Return [x, y] of the center of cell containing provided text 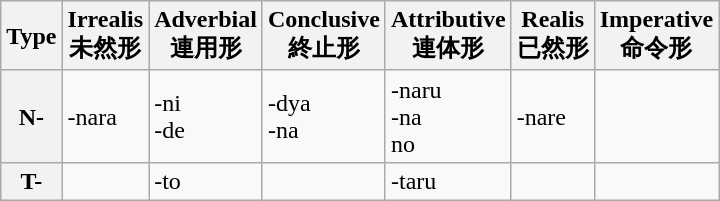
-nare [552, 116]
-dya-na [324, 116]
-naru-nano [448, 116]
-nara [106, 116]
Adverbial連用形 [206, 36]
-to [206, 181]
Type [32, 36]
-taru [448, 181]
Irrealis未然形 [106, 36]
-ni-de [206, 116]
Realis已然形 [552, 36]
Imperative命令形 [656, 36]
Attributive連体形 [448, 36]
N- [32, 116]
T- [32, 181]
Conclusive終止形 [324, 36]
